Extract the (x, y) coordinate from the center of the cell holding the provided text.  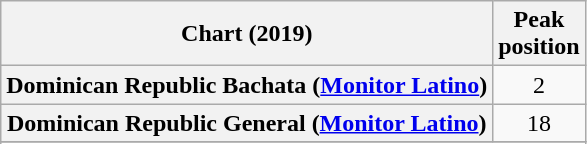
Dominican Republic Bachata (Monitor Latino) (247, 85)
2 (539, 85)
18 (539, 123)
Peakposition (539, 34)
Dominican Republic General (Monitor Latino) (247, 123)
Chart (2019) (247, 34)
